Return (X, Y) of the center of cell containing provided text 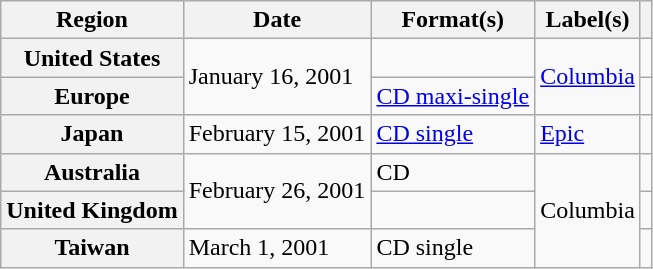
Region (92, 20)
January 16, 2001 (277, 77)
Japan (92, 134)
United Kingdom (92, 210)
Australia (92, 172)
March 1, 2001 (277, 248)
CD maxi-single (453, 96)
Europe (92, 96)
Taiwan (92, 248)
February 26, 2001 (277, 191)
Format(s) (453, 20)
CD (453, 172)
United States (92, 58)
Label(s) (588, 20)
Date (277, 20)
February 15, 2001 (277, 134)
Epic (588, 134)
